Capture the cell that displays the provided text and extract its [x, y] central coordinate. 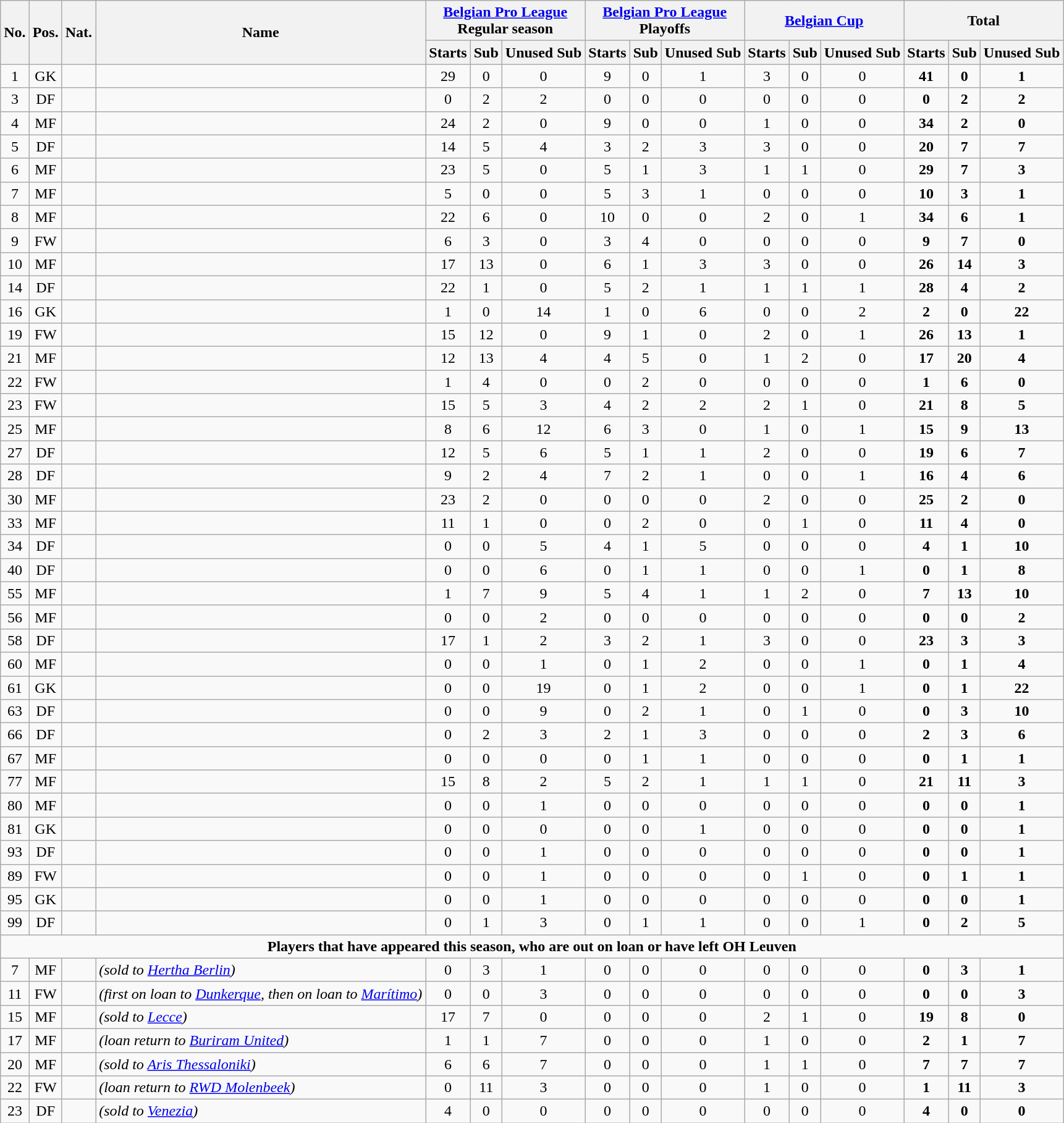
Belgian Cup [824, 21]
80 [15, 805]
95 [15, 899]
(sold to Venezia) [261, 1111]
58 [15, 640]
(sold to Lecce) [261, 1017]
Name [261, 32]
99 [15, 923]
67 [15, 758]
24 [448, 123]
Nat. [78, 32]
(sold to Aris Thessaloniki) [261, 1064]
30 [15, 499]
56 [15, 617]
77 [15, 782]
61 [15, 688]
93 [15, 852]
89 [15, 876]
Players that have appeared this season, who are out on loan or have left OH Leuven [532, 946]
Belgian Pro LeaguePlayoffs [665, 21]
41 [926, 76]
Total [984, 21]
(first on loan to Dunkerque, then on loan to Marítimo) [261, 993]
Pos. [46, 32]
(sold to Hertha Berlin) [261, 970]
66 [15, 735]
55 [15, 593]
No. [15, 32]
33 [15, 523]
60 [15, 664]
81 [15, 829]
(loan return to Buriram United) [261, 1040]
63 [15, 711]
(loan return to RWD Molenbeek) [261, 1088]
Belgian Pro LeagueRegular season [505, 21]
27 [15, 452]
40 [15, 570]
